For the text-containing cell, return its midpoint in [X, Y] coordinate format. 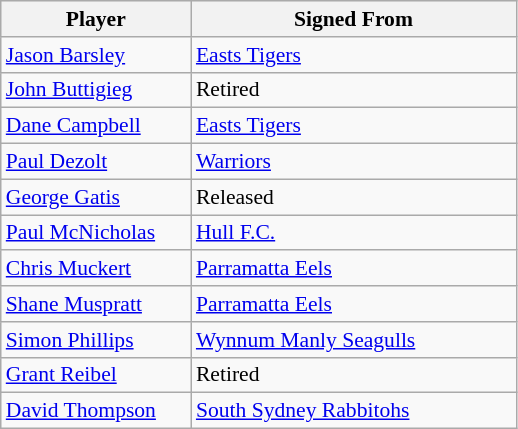
Paul McNicholas [96, 233]
Warriors [354, 162]
John Buttigieg [96, 90]
Simon Phillips [96, 340]
Paul Dezolt [96, 162]
George Gatis [96, 197]
David Thompson [96, 411]
Chris Muckert [96, 269]
Signed From [354, 19]
Dane Campbell [96, 126]
Shane Muspratt [96, 304]
Player [96, 19]
Released [354, 197]
Jason Barsley [96, 55]
Hull F.C. [354, 233]
South Sydney Rabbitohs [354, 411]
Wynnum Manly Seagulls [354, 340]
Grant Reibel [96, 375]
